From the cell containing the given text, extract its center point as (x, y) coordinate. 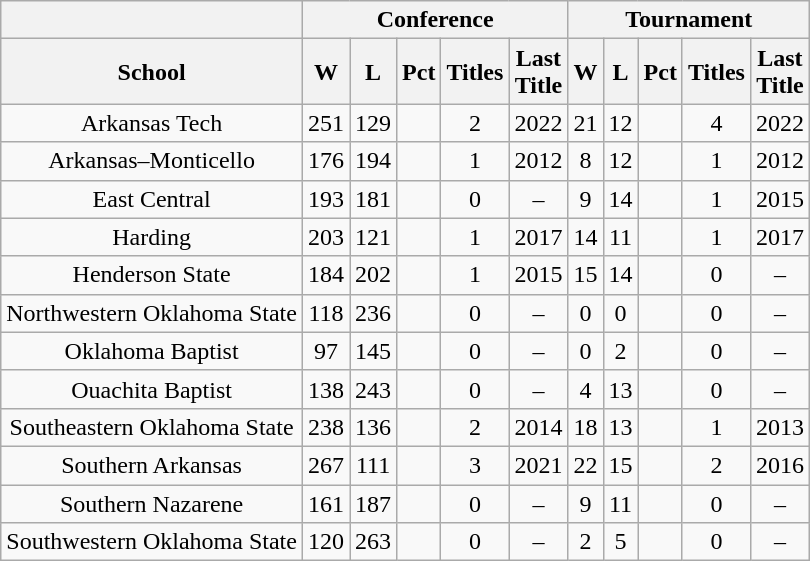
Southern Arkansas (152, 465)
236 (374, 313)
118 (326, 313)
Tournament (689, 20)
202 (374, 275)
Southeastern Oklahoma State (152, 427)
238 (326, 427)
3 (475, 465)
8 (586, 161)
243 (374, 389)
Henderson State (152, 275)
194 (374, 161)
120 (326, 542)
121 (374, 237)
138 (326, 389)
Ouachita Baptist (152, 389)
2016 (780, 465)
18 (586, 427)
School (152, 72)
Oklahoma Baptist (152, 351)
Arkansas–Monticello (152, 161)
267 (326, 465)
97 (326, 351)
111 (374, 465)
2013 (780, 427)
2014 (538, 427)
251 (326, 123)
22 (586, 465)
187 (374, 503)
184 (326, 275)
263 (374, 542)
Conference (435, 20)
5 (620, 542)
193 (326, 199)
176 (326, 161)
Arkansas Tech (152, 123)
Harding (152, 237)
Southern Nazarene (152, 503)
181 (374, 199)
129 (374, 123)
2021 (538, 465)
136 (374, 427)
21 (586, 123)
203 (326, 237)
161 (326, 503)
East Central (152, 199)
Southwestern Oklahoma State (152, 542)
Northwestern Oklahoma State (152, 313)
145 (374, 351)
